Capture the cell that displays the provided text and extract its [x, y] central coordinate. 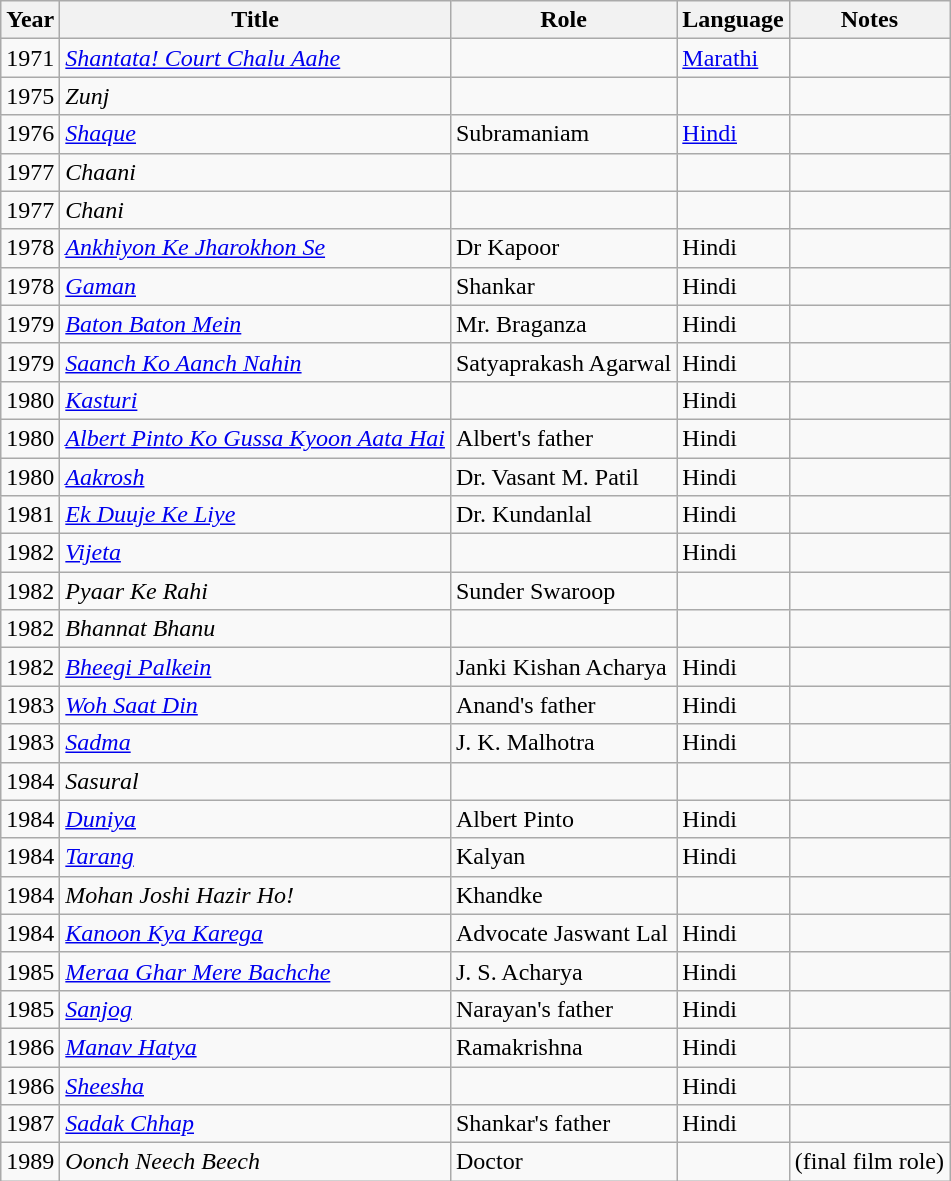
Sadak Chhap [256, 1124]
Saanch Ko Aanch Nahin [256, 362]
Janki Kishan Acharya [563, 667]
Chani [256, 210]
(final film role) [869, 1162]
1989 [30, 1162]
Ramakrishna [563, 1047]
Bhannat Bhanu [256, 629]
J. K. Malhotra [563, 743]
Mr. Braganza [563, 324]
Shantata! Court Chalu Aahe [256, 58]
Zunj [256, 96]
Sunder Swaroop [563, 591]
Dr. Vasant M. Patil [563, 477]
Anand's father [563, 705]
Vijeta [256, 553]
Satyaprakash Agarwal [563, 362]
1976 [30, 134]
Role [563, 20]
Chaani [256, 172]
Sanjog [256, 1009]
Tarang [256, 857]
Sadma [256, 743]
Doctor [563, 1162]
Albert's father [563, 438]
Khandke [563, 895]
Dr Kapoor [563, 248]
Shankar [563, 286]
1971 [30, 58]
Gaman [256, 286]
Advocate Jaswant Lal [563, 933]
Notes [869, 20]
J. S. Acharya [563, 971]
1975 [30, 96]
Kasturi [256, 400]
Woh Saat Din [256, 705]
Marathi [733, 58]
Baton Baton Mein [256, 324]
Meraa Ghar Mere Bachche [256, 971]
Albert Pinto Ko Gussa Kyoon Aata Hai [256, 438]
Dr. Kundanlal [563, 515]
Kanoon Kya Karega [256, 933]
Aakrosh [256, 477]
Shankar's father [563, 1124]
Sasural [256, 781]
Ek Duuje Ke Liye [256, 515]
Manav Hatya [256, 1047]
Year [30, 20]
1987 [30, 1124]
Duniya [256, 819]
Bheegi Palkein [256, 667]
Narayan's father [563, 1009]
Oonch Neech Beech [256, 1162]
Subramaniam [563, 134]
Ankhiyon Ke Jharokhon Se [256, 248]
Kalyan [563, 857]
Pyaar Ke Rahi [256, 591]
Sheesha [256, 1085]
Language [733, 20]
1981 [30, 515]
Title [256, 20]
Shaque [256, 134]
Mohan Joshi Hazir Ho! [256, 895]
Albert Pinto [563, 819]
